Return the [x, y] coordinate for the center point of the cell that contains the specified text.  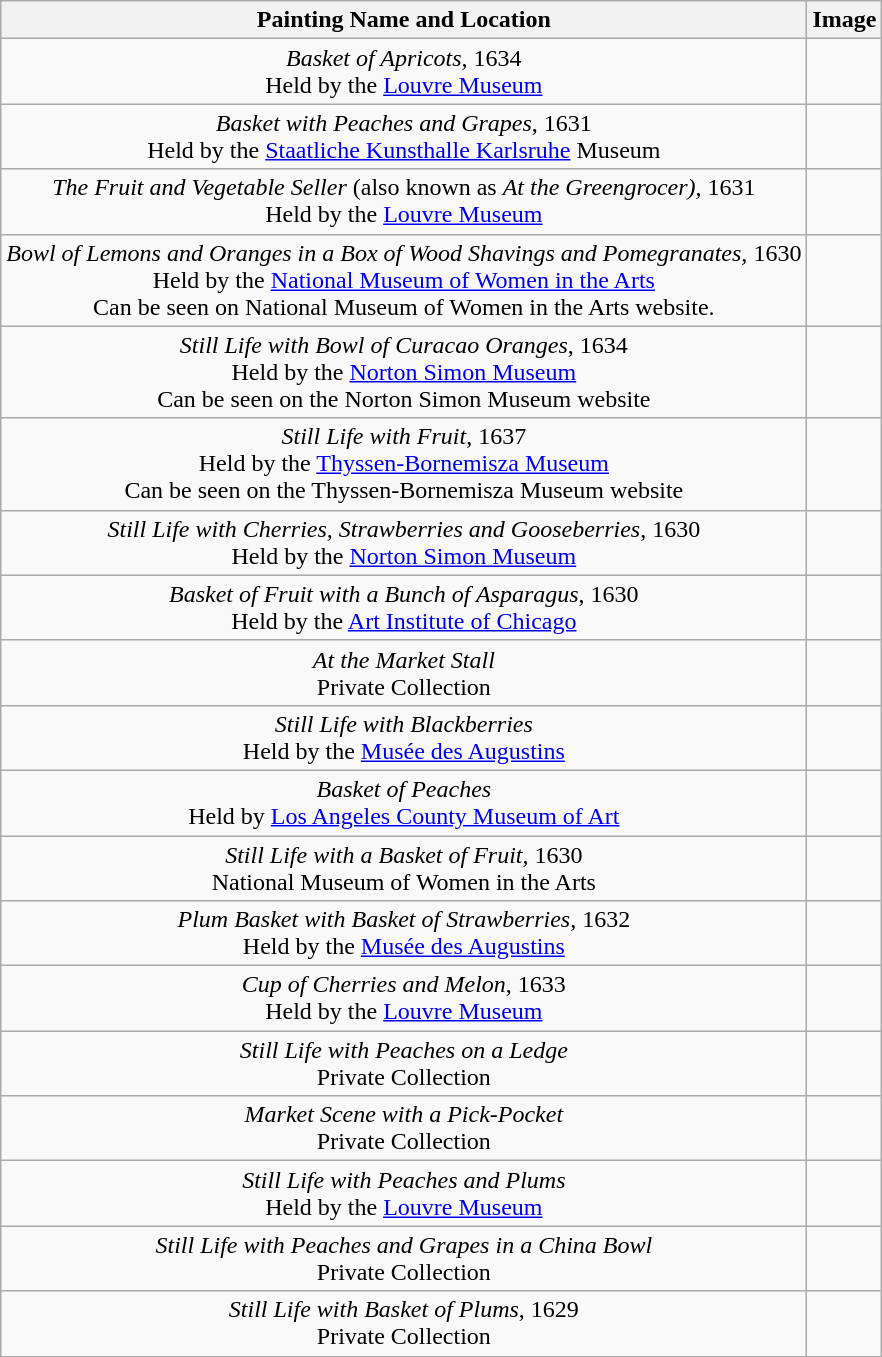
Still Life with Fruit, 1637Held by the Thyssen-Bornemisza MuseumCan be seen on the Thyssen-Bornemisza Museum website [404, 464]
Still Life with Peaches and Grapes in a China BowlPrivate Collection [404, 1258]
Still Life with Bowl of Curacao Oranges, 1634Held by the Norton Simon MuseumCan be seen on the Norton Simon Museum website [404, 372]
Still Life with BlackberriesHeld by the Musée des Augustins [404, 738]
Basket of Fruit with a Bunch of Asparagus, 1630Held by the Art Institute of Chicago [404, 608]
Basket of Apricots, 1634Held by the Louvre Museum [404, 72]
Still Life with Peaches and PlumsHeld by the Louvre Museum [404, 1194]
Image [844, 20]
Still Life with a Basket of Fruit, 1630National Museum of Women in the Arts [404, 868]
At the Market StallPrivate Collection [404, 672]
Cup of Cherries and Melon, 1633Held by the Louvre Museum [404, 998]
Basket with Peaches and Grapes, 1631Held by the Staatliche Kunsthalle Karlsruhe Museum [404, 136]
Still Life with Basket of Plums, 1629Private Collection [404, 1324]
Still Life with Peaches on a LedgePrivate Collection [404, 1064]
Painting Name and Location [404, 20]
The Fruit and Vegetable Seller (also known as At the Greengrocer), 1631Held by the Louvre Museum [404, 202]
Plum Basket with Basket of Strawberries, 1632Held by the Musée des Augustins [404, 934]
Market Scene with a Pick-PocketPrivate Collection [404, 1128]
Basket of PeachesHeld by Los Angeles County Museum of Art [404, 802]
Still Life with Cherries, Strawberries and Gooseberries, 1630Held by the Norton Simon Museum [404, 542]
